From the cell containing the given text, extract its center point as (X, Y) coordinate. 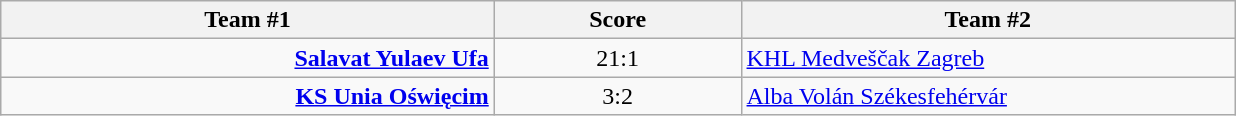
Team #1 (248, 20)
KS Unia Oświęcim (248, 96)
3:2 (618, 96)
KHL Medveščak Zagreb (988, 58)
Salavat Yulaev Ufa (248, 58)
Alba Volán Székesfehérvár (988, 96)
21:1 (618, 58)
Score (618, 20)
Team #2 (988, 20)
